Scan for the cell matching the given text and deliver its [x, y] coordinate at center. 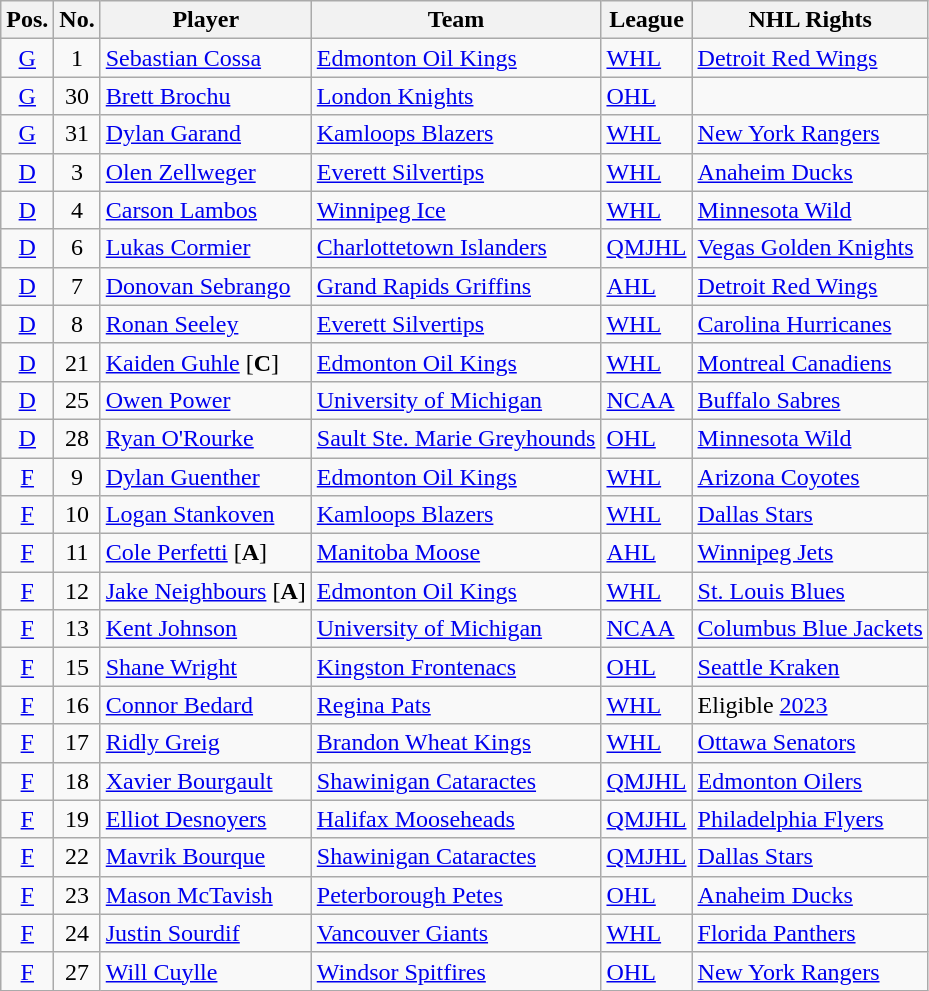
Edmonton Oilers [810, 781]
4 [77, 210]
Team [456, 20]
1 [77, 58]
Owen Power [206, 400]
8 [77, 324]
10 [77, 515]
Sebastian Cossa [206, 58]
Mavrik Bourque [206, 857]
Winnipeg Jets [810, 553]
Lukas Cormier [206, 248]
Halifax Mooseheads [456, 819]
Justin Sourdif [206, 933]
Player [206, 20]
Charlottetown Islanders [456, 248]
28 [77, 438]
Kent Johnson [206, 629]
Buffalo Sabres [810, 400]
Ryan O'Rourke [206, 438]
Carolina Hurricanes [810, 324]
23 [77, 895]
Kaiden Guhle [C] [206, 362]
Regina Pats [456, 705]
London Knights [456, 96]
7 [77, 286]
NHL Rights [810, 20]
Florida Panthers [810, 933]
11 [77, 553]
3 [77, 172]
Arizona Coyotes [810, 477]
25 [77, 400]
Vancouver Giants [456, 933]
16 [77, 705]
17 [77, 743]
Ottawa Senators [810, 743]
13 [77, 629]
Kingston Frontenacs [456, 667]
Manitoba Moose [456, 553]
Mason McTavish [206, 895]
Sault Ste. Marie Greyhounds [456, 438]
Connor Bedard [206, 705]
Will Cuylle [206, 971]
22 [77, 857]
Montreal Canadiens [810, 362]
Ronan Seeley [206, 324]
Philadelphia Flyers [810, 819]
Brett Brochu [206, 96]
Eligible 2023 [810, 705]
12 [77, 591]
Ridly Greig [206, 743]
24 [77, 933]
St. Louis Blues [810, 591]
Columbus Blue Jackets [810, 629]
League [646, 20]
Xavier Bourgault [206, 781]
30 [77, 96]
18 [77, 781]
Olen Zellweger [206, 172]
Windsor Spitfires [456, 971]
Logan Stankoven [206, 515]
Donovan Sebrango [206, 286]
Vegas Golden Knights [810, 248]
Shane Wright [206, 667]
Winnipeg Ice [456, 210]
Dylan Garand [206, 134]
Cole Perfetti [A] [206, 553]
Brandon Wheat Kings [456, 743]
15 [77, 667]
19 [77, 819]
9 [77, 477]
Dylan Guenther [206, 477]
Elliot Desnoyers [206, 819]
Jake Neighbours [A] [206, 591]
Peterborough Petes [456, 895]
Seattle Kraken [810, 667]
Pos. [28, 20]
No. [77, 20]
31 [77, 134]
6 [77, 248]
Grand Rapids Griffins [456, 286]
Carson Lambos [206, 210]
27 [77, 971]
21 [77, 362]
